Provide the [x, y] coordinate of the cell's center where the given text is located.  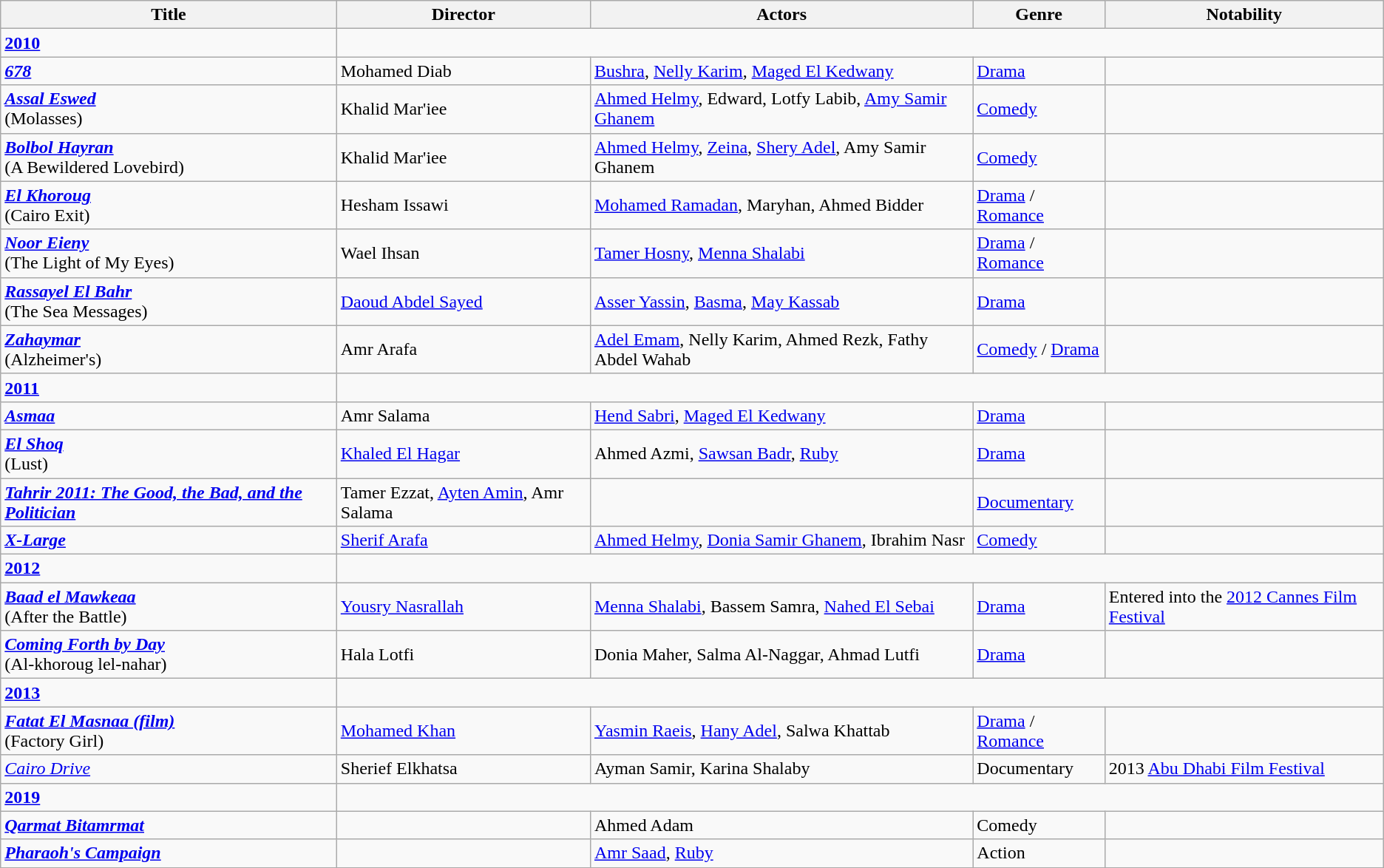
Amr Salama [463, 416]
Actors [781, 15]
Ahmed Helmy, Zeina, Shery Adel, Amy Samir Ghanem [781, 157]
Cairo Drive [169, 769]
Asser Yassin, Basma, May Kassab [781, 302]
2010 [169, 43]
Tahrir 2011: The Good, the Bad, and the Politician [169, 501]
Tamer Hosny, Menna Shalabi [781, 253]
Sherief Elkhatsa [463, 769]
El Shoq(Lust) [169, 454]
X-Large [169, 540]
Amr Arafa [463, 349]
Zahaymar(Alzheimer's) [169, 349]
Adel Emam, Nelly Karim, Ahmed Rezk, Fathy Abdel Wahab [781, 349]
Menna Shalabi, Bassem Samra, Nahed El Sebai [781, 606]
2019 [169, 797]
Genre [1039, 15]
Mohamed Ramadan, Maryhan, Ahmed Bidder [781, 206]
Amr Saad, Ruby [781, 853]
Noor Eieny(The Light of My Eyes) [169, 253]
Action [1039, 853]
Notability [1244, 15]
Pharaoh's Campaign [169, 853]
Yasmin Raeis, Hany Adel, Salwa Khattab [781, 730]
Comedy / Drama [1039, 349]
Baad el Mawkeaa(After the Battle) [169, 606]
678 [169, 71]
Mohamed Diab [463, 71]
Hala Lotfi [463, 655]
Yousry Nasrallah [463, 606]
Bushra, Nelly Karim, Maged El Kedwany [781, 71]
Qarmat Bitamrmat [169, 825]
Daoud Abdel Sayed [463, 302]
2013 Abu Dhabi Film Festival [1244, 769]
Donia Maher, Salma Al-Naggar, Ahmad Lutfi [781, 655]
Fatat El Masnaa (film)(Factory Girl) [169, 730]
Coming Forth by Day(Al-khoroug lel-nahar) [169, 655]
El Khoroug(Cairo Exit) [169, 206]
Ahmed Adam [781, 825]
Ayman Samir, Karina Shalaby [781, 769]
Tamer Ezzat, Ayten Amin, Amr Salama [463, 501]
Wael Ihsan [463, 253]
2011 [169, 387]
Director [463, 15]
Ahmed Azmi, Sawsan Badr, Ruby [781, 454]
Hend Sabri, Maged El Kedwany [781, 416]
Sherif Arafa [463, 540]
Asmaa [169, 416]
2013 [169, 693]
Ahmed Helmy, Donia Samir Ghanem, Ibrahim Nasr [781, 540]
Entered into the 2012 Cannes Film Festival [1244, 606]
Hesham Issawi [463, 206]
2012 [169, 569]
Rassayel El Bahr(The Sea Messages) [169, 302]
Title [169, 15]
Ahmed Helmy, Edward, Lotfy Labib, Amy Samir Ghanem [781, 109]
Khaled El Hagar [463, 454]
Bolbol Hayran(A Bewildered Lovebird) [169, 157]
Mohamed Khan [463, 730]
Assal Eswed(Molasses) [169, 109]
